Find where the given text appears and provide that cell's center as (x, y) coordinate. 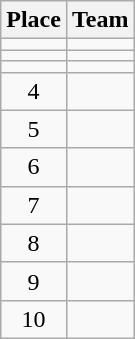
7 (34, 205)
4 (34, 91)
10 (34, 319)
6 (34, 167)
9 (34, 281)
8 (34, 243)
5 (34, 129)
Place (34, 20)
Team (100, 20)
